Locate the cell with the specified text and output its [X, Y] center coordinate. 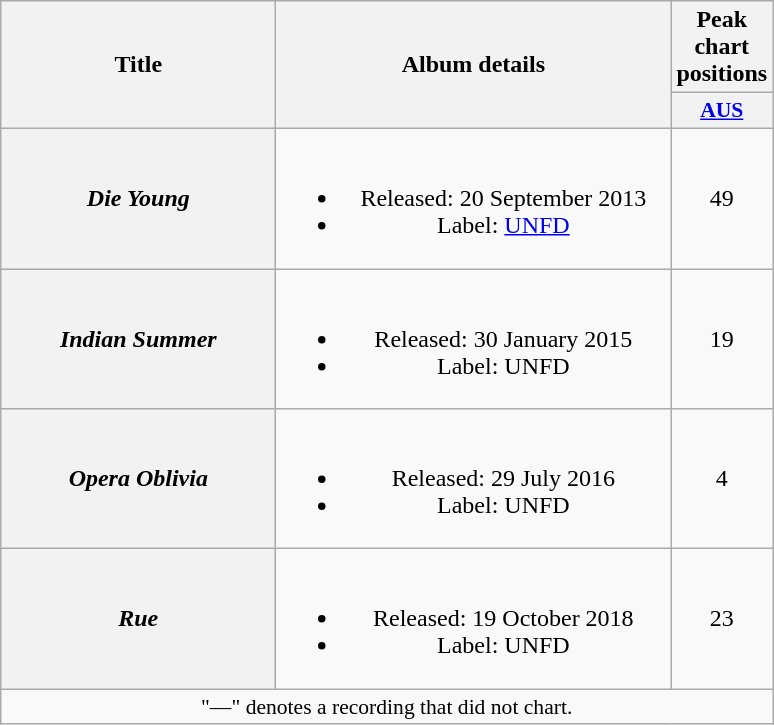
Album details [474, 65]
Die Young [138, 198]
AUS [722, 111]
Peak chart positions [722, 47]
4 [722, 479]
Rue [138, 619]
Opera Oblivia [138, 479]
Released: 30 January 2015Label: UNFD [474, 338]
Indian Summer [138, 338]
Released: 19 October 2018Label: UNFD [474, 619]
Title [138, 65]
19 [722, 338]
49 [722, 198]
Released: 20 September 2013Label: UNFD [474, 198]
"—" denotes a recording that did not chart. [387, 707]
Released: 29 July 2016Label: UNFD [474, 479]
23 [722, 619]
